Locate the cell with the specified text and output its (x, y) center coordinate. 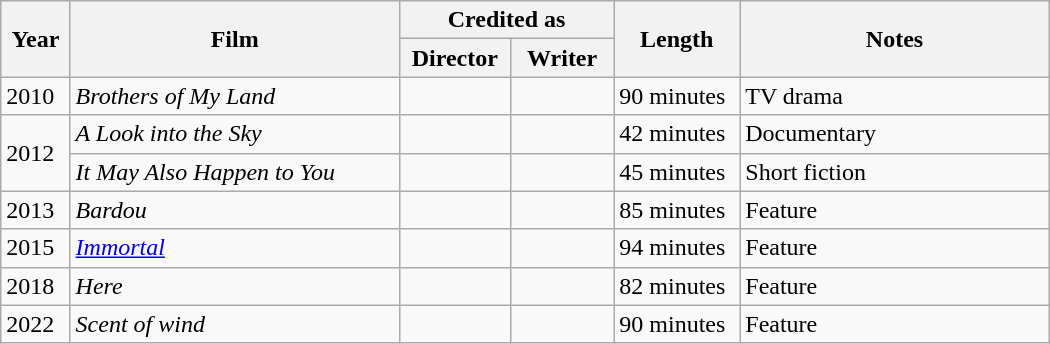
Short fiction (894, 172)
85 minutes (677, 210)
Brothers of My Land (234, 96)
45 minutes (677, 172)
Writer (562, 58)
Film (234, 39)
42 minutes (677, 134)
2018 (36, 286)
2022 (36, 324)
Length (677, 39)
A Look into the Sky (234, 134)
TV drama (894, 96)
Here (234, 286)
2015 (36, 248)
Documentary (894, 134)
82 minutes (677, 286)
Credited as (506, 20)
It May Also Happen to You (234, 172)
2013 (36, 210)
Notes (894, 39)
2012 (36, 153)
94 minutes (677, 248)
Bardou (234, 210)
Immortal (234, 248)
Scent of wind (234, 324)
Year (36, 39)
Director (454, 58)
2010 (36, 96)
